Extract the (X, Y) coordinate from the center of the cell holding the provided text.  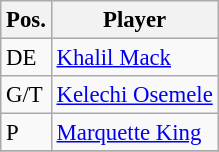
DE (26, 58)
Khalil Mack (134, 58)
G/T (26, 95)
Kelechi Osemele (134, 95)
Player (134, 20)
Pos. (26, 20)
P (26, 133)
Marquette King (134, 133)
